Provide the (X, Y) coordinate of the cell's center where the given text is located.  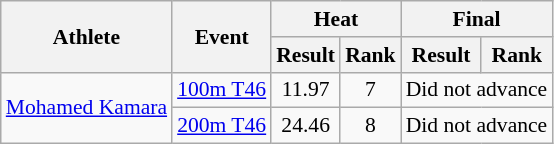
Heat (336, 19)
8 (370, 126)
24.46 (306, 126)
7 (370, 90)
100m T46 (222, 90)
Event (222, 36)
Mohamed Kamara (86, 108)
Final (477, 19)
Athlete (86, 36)
11.97 (306, 90)
200m T46 (222, 126)
